Search for the cell housing the specified text and yield its (X, Y) center coordinate. 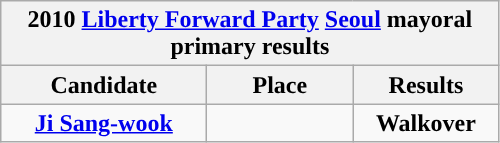
Results (426, 85)
Candidate (104, 85)
Place (280, 85)
Ji Sang-wook (104, 123)
Walkover (426, 123)
2010 Liberty Forward Party Seoul mayoral primary results (250, 34)
